Pinpoint the cell where the given text exists, returning its [x, y] midpoint coordinate. 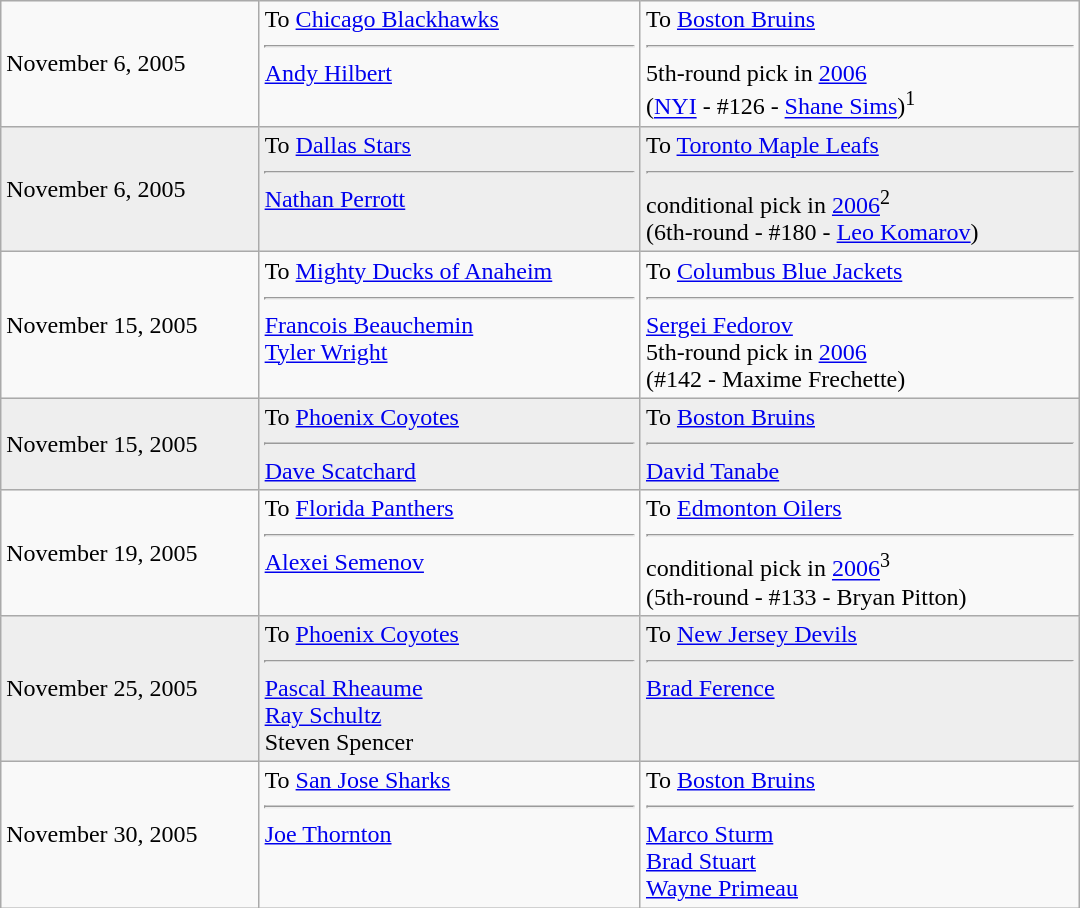
November 19, 2005 [130, 553]
November 30, 2005 [130, 835]
To Phoenix CoyotesPascal RheaumeRay SchultzSteven Spencer [450, 689]
To Mighty Ducks of AnaheimFrancois BeaucheminTyler Wright [450, 325]
To Toronto Maple Leafsconditional pick in 20062(6th-round - #180 - Leo Komarov) [860, 189]
November 25, 2005 [130, 689]
To Columbus Blue JacketsSergei Fedorov5th-round pick in 2006(#142 - Maxime Frechette) [860, 325]
To New Jersey DevilsBrad Ference [860, 689]
To Phoenix CoyotesDave Scatchard [450, 444]
To Edmonton Oilersconditional pick in 20063(5th-round - #133 - Bryan Pitton) [860, 553]
To Dallas StarsNathan Perrott [450, 189]
To Florida PanthersAlexei Semenov [450, 553]
To Boston Bruins5th-round pick in 2006(NYI - #126 - Shane Sims)1 [860, 64]
To Boston BruinsMarco Sturm Brad Stuart Wayne Primeau [860, 835]
To Chicago BlackhawksAndy Hilbert [450, 64]
To Boston BruinsDavid Tanabe [860, 444]
To San Jose SharksJoe Thornton [450, 835]
